Scan for the cell matching the given text and deliver its [X, Y] coordinate at center. 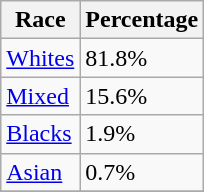
1.9% [142, 134]
15.6% [142, 96]
Asian [40, 172]
81.8% [142, 58]
Mixed [40, 96]
Race [40, 20]
0.7% [142, 172]
Whites [40, 58]
Percentage [142, 20]
Blacks [40, 134]
